Identify which cell holds the provided text, then report its (X, Y) central coordinate. 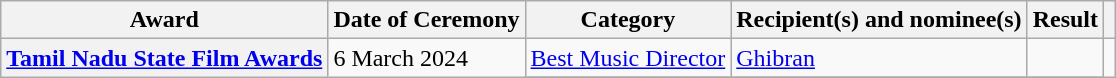
Date of Ceremony (426, 20)
6 March 2024 (426, 58)
Tamil Nadu State Film Awards (164, 58)
Ghibran (879, 58)
Recipient(s) and nominee(s) (879, 20)
Category (628, 20)
Best Music Director (628, 58)
Award (164, 20)
Result (1065, 20)
